Find where the given text appears and provide that cell's center as [x, y] coordinate. 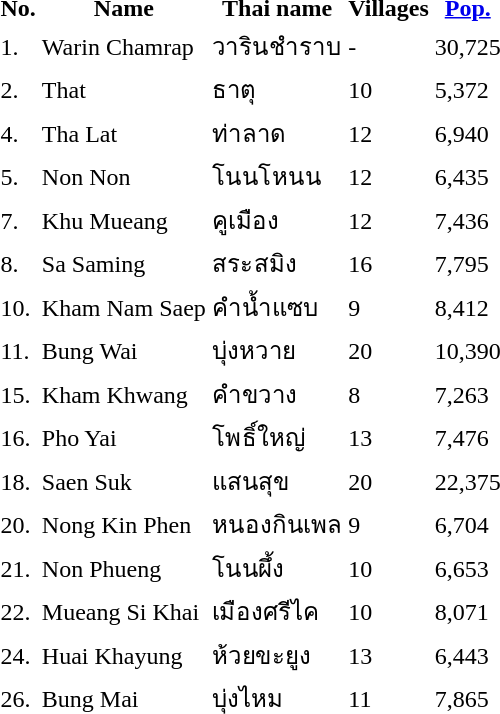
โนนโหนน [277, 176]
คำขวาง [277, 394]
That [124, 90]
โพธิ์ใหญ่ [277, 438]
วารินชำราบ [277, 46]
Kham Khwang [124, 394]
Tha Lat [124, 133]
โนนผึ้ง [277, 568]
Huai Khayung [124, 655]
Warin Chamrap [124, 46]
8 [388, 394]
แสนสุข [277, 481]
ท่าลาด [277, 133]
Mueang Si Khai [124, 612]
Non Phueng [124, 568]
Bung Wai [124, 350]
ห้วยขะยูง [277, 655]
Pho Yai [124, 438]
หนองกินเพล [277, 524]
Nong Kin Phen [124, 524]
คำน้ำแซบ [277, 307]
สระสมิง [277, 264]
ธาตุ [277, 90]
Saen Suk [124, 481]
Sa Saming [124, 264]
เมืองศรีไค [277, 612]
คูเมือง [277, 220]
Non Non [124, 176]
16 [388, 264]
- [388, 46]
Kham Nam Saep [124, 307]
Khu Mueang [124, 220]
บุ่งหวาย [277, 350]
